Determine the [X, Y] coordinate at the center of the cell enclosing the given text.  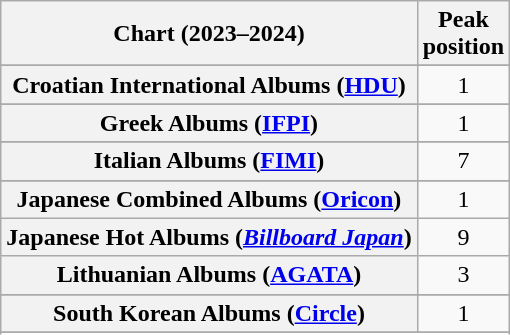
9 [463, 237]
Japanese Hot Albums (Billboard Japan) [209, 237]
Japanese Combined Albums (Oricon) [209, 199]
Croatian International Albums (HDU) [209, 85]
3 [463, 275]
Italian Albums (FIMI) [209, 161]
Chart (2023–2024) [209, 34]
Lithuanian Albums (AGATA) [209, 275]
Peakposition [463, 34]
South Korean Albums (Circle) [209, 313]
7 [463, 161]
Greek Albums (IFPI) [209, 123]
